Extract the [X, Y] coordinate from the center of the cell holding the provided text.  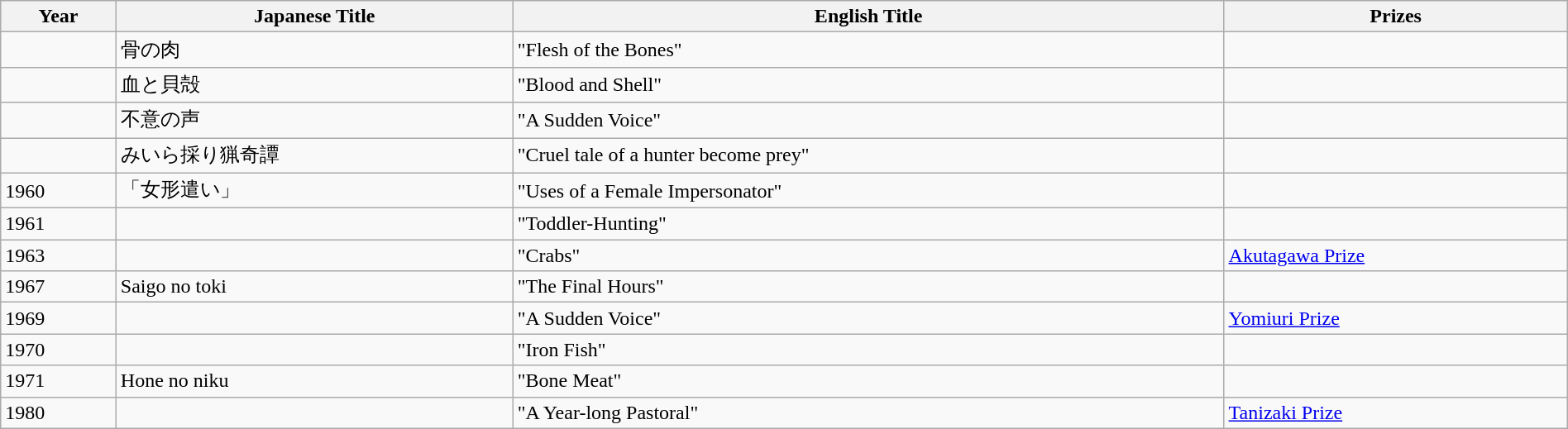
血と貝殻 [314, 84]
"A Year-long Pastoral" [868, 412]
Yomiuri Prize [1396, 318]
"Iron Fish" [868, 350]
1971 [59, 381]
骨の肉 [314, 50]
"Cruel tale of a hunter become prey" [868, 155]
1961 [59, 224]
Year [59, 17]
Prizes [1396, 17]
Tanizaki Prize [1396, 412]
1980 [59, 412]
不意の声 [314, 121]
"Bone Meat" [868, 381]
"The Final Hours" [868, 287]
"Blood and Shell" [868, 84]
1970 [59, 350]
Hone no niku [314, 381]
"Flesh of the Bones" [868, 50]
1963 [59, 255]
Saigo no toki [314, 287]
「女形遣い」 [314, 190]
みいら採り猟奇譚 [314, 155]
1969 [59, 318]
"Uses of a Female Impersonator" [868, 190]
1960 [59, 190]
"Crabs" [868, 255]
1967 [59, 287]
Akutagawa Prize [1396, 255]
English Title [868, 17]
"Toddler-Hunting" [868, 224]
Japanese Title [314, 17]
